Provide the [x, y] coordinate of the cell's center where the given text is located.  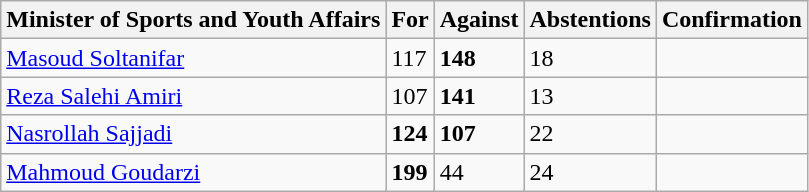
44 [479, 172]
Reza Salehi Amiri [194, 96]
Masoud Soltanifar [194, 58]
Minister of Sports and Youth Affairs [194, 20]
18 [590, 58]
Abstentions [590, 20]
199 [410, 172]
24 [590, 172]
117 [410, 58]
Mahmoud Goudarzi [194, 172]
Confirmation [732, 20]
Against [479, 20]
124 [410, 134]
22 [590, 134]
141 [479, 96]
148 [479, 58]
Nasrollah Sajjadi [194, 134]
For [410, 20]
13 [590, 96]
